Identify which cell holds the provided text, then report its (X, Y) central coordinate. 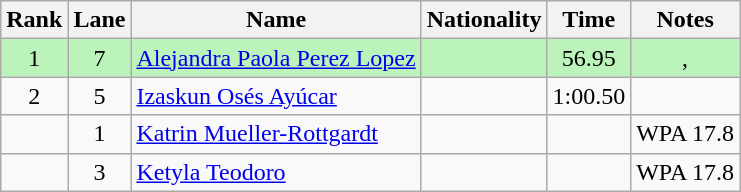
1:00.50 (589, 96)
Nationality (484, 20)
Notes (686, 20)
5 (100, 96)
Katrin Mueller-Rottgardt (276, 134)
Rank (34, 20)
3 (100, 172)
Time (589, 20)
Ketyla Teodoro (276, 172)
Lane (100, 20)
2 (34, 96)
Izaskun Osés Ayúcar (276, 96)
7 (100, 58)
Alejandra Paola Perez Lopez (276, 58)
, (686, 58)
Name (276, 20)
56.95 (589, 58)
